Pinpoint the cell where the given text exists, returning its [x, y] midpoint coordinate. 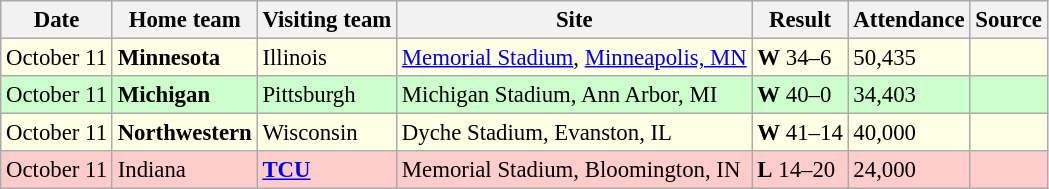
W 41–14 [800, 133]
24,000 [909, 170]
W 34–6 [800, 58]
Site [574, 20]
Dyche Stadium, Evanston, IL [574, 133]
Indiana [184, 170]
Memorial Stadium, Bloomington, IN [574, 170]
L 14–20 [800, 170]
Wisconsin [326, 133]
Attendance [909, 20]
Source [1008, 20]
Result [800, 20]
50,435 [909, 58]
TCU [326, 170]
Pittsburgh [326, 95]
Minnesota [184, 58]
Date [57, 20]
Northwestern [184, 133]
Illinois [326, 58]
Home team [184, 20]
Memorial Stadium, Minneapolis, MN [574, 58]
34,403 [909, 95]
W 40–0 [800, 95]
Visiting team [326, 20]
Michigan [184, 95]
Michigan Stadium, Ann Arbor, MI [574, 95]
40,000 [909, 133]
